Pinpoint the cell where the given text exists, returning its [X, Y] midpoint coordinate. 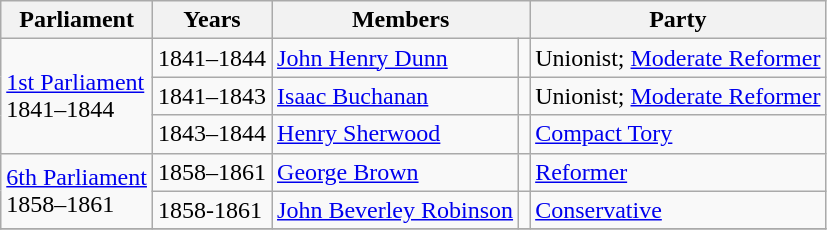
1843–1844 [212, 134]
Members [401, 20]
Reformer [678, 172]
1858–1861 [212, 172]
Parliament [77, 20]
John Henry Dunn [396, 58]
Conservative [678, 210]
George Brown [396, 172]
Years [212, 20]
Henry Sherwood [396, 134]
Isaac Buchanan [396, 96]
1841–1843 [212, 96]
Party [678, 20]
1st Parliament1841–1844 [77, 96]
John Beverley Robinson [396, 210]
6th Parliament1858–1861 [77, 191]
Compact Tory [678, 134]
1858-1861 [212, 210]
1841–1844 [212, 58]
